For the text-containing cell, return its midpoint in [X, Y] coordinate format. 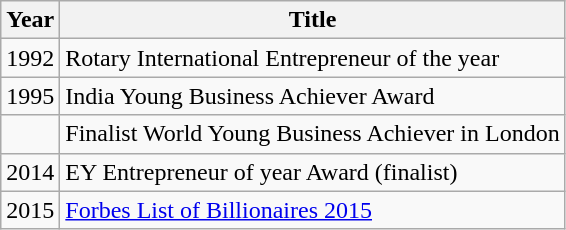
2015 [30, 210]
EY Entrepreneur of year Award (finalist) [312, 172]
Finalist World Young Business Achiever in London [312, 134]
1995 [30, 96]
India Young Business Achiever Award [312, 96]
1992 [30, 58]
2014 [30, 172]
Forbes List of Billionaires 2015 [312, 210]
Title [312, 20]
Rotary International Entrepreneur of the year [312, 58]
Year [30, 20]
